Return the [X, Y] coordinate for the center point of the cell that contains the specified text.  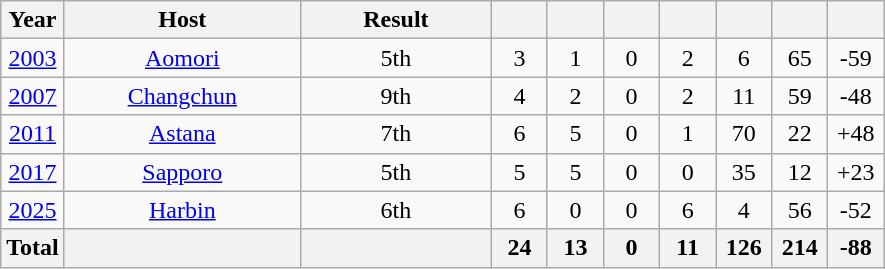
-48 [856, 96]
-59 [856, 58]
3 [519, 58]
35 [744, 172]
-88 [856, 248]
214 [800, 248]
-52 [856, 210]
70 [744, 134]
2025 [33, 210]
Result [396, 20]
Astana [182, 134]
Total [33, 248]
Sapporo [182, 172]
Changchun [182, 96]
59 [800, 96]
2003 [33, 58]
2007 [33, 96]
9th [396, 96]
Harbin [182, 210]
Aomori [182, 58]
7th [396, 134]
Host [182, 20]
+23 [856, 172]
2017 [33, 172]
24 [519, 248]
+48 [856, 134]
6th [396, 210]
12 [800, 172]
2011 [33, 134]
Year [33, 20]
126 [744, 248]
13 [575, 248]
56 [800, 210]
22 [800, 134]
65 [800, 58]
